Determine the (X, Y) coordinate at the center of the cell enclosing the given text.  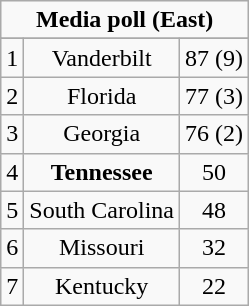
48 (214, 210)
77 (3) (214, 96)
50 (214, 172)
South Carolina (102, 210)
Kentucky (102, 286)
6 (12, 248)
Missouri (102, 248)
32 (214, 248)
76 (2) (214, 134)
Media poll (East) (125, 20)
87 (9) (214, 58)
22 (214, 286)
4 (12, 172)
1 (12, 58)
5 (12, 210)
7 (12, 286)
3 (12, 134)
2 (12, 96)
Tennessee (102, 172)
Florida (102, 96)
Georgia (102, 134)
Vanderbilt (102, 58)
